Return [x, y] of the center of cell containing provided text 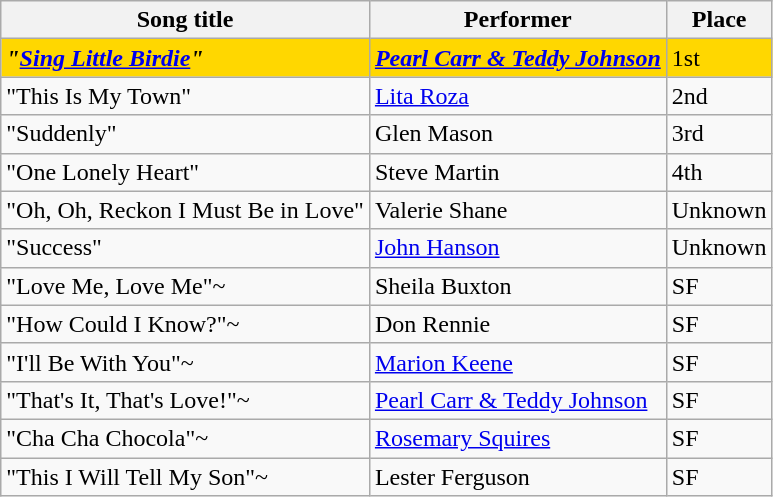
Glen Mason [518, 134]
Place [719, 20]
Don Rennie [518, 324]
"Love Me, Love Me"~ [186, 286]
Marion Keene [518, 362]
"Sing Little Birdie" [186, 58]
"Success" [186, 248]
Rosemary Squires [518, 438]
"This Is My Town" [186, 96]
2nd [719, 96]
Lita Roza [518, 96]
Song title [186, 20]
Lester Ferguson [518, 477]
"Suddenly" [186, 134]
1st [719, 58]
Valerie Shane [518, 210]
"One Lonely Heart" [186, 172]
Performer [518, 20]
Sheila Buxton [518, 286]
4th [719, 172]
"This I Will Tell My Son"~ [186, 477]
"How Could I Know?"~ [186, 324]
"That's It, That's Love!"~ [186, 400]
John Hanson [518, 248]
"Cha Cha Chocola"~ [186, 438]
"I'll Be With You"~ [186, 362]
Steve Martin [518, 172]
3rd [719, 134]
"Oh, Oh, Reckon I Must Be in Love" [186, 210]
